Find where the given text appears and provide that cell's center as (X, Y) coordinate. 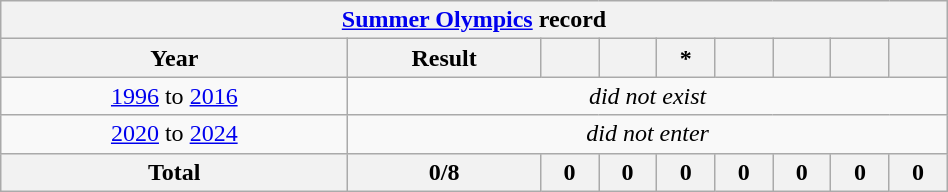
Result (444, 58)
* (686, 58)
Summer Olympics record (474, 20)
Year (174, 58)
0/8 (444, 172)
2020 to 2024 (174, 134)
1996 to 2016 (174, 96)
did not exist (648, 96)
did not enter (648, 134)
Total (174, 172)
